Search for the cell housing the specified text and yield its [x, y] center coordinate. 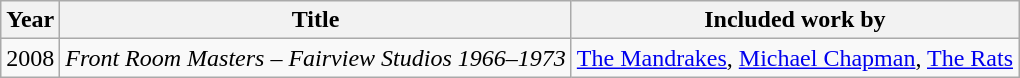
The Mandrakes, Michael Chapman, The Rats [794, 58]
Title [316, 20]
2008 [30, 58]
Front Room Masters – Fairview Studios 1966–1973 [316, 58]
Included work by [794, 20]
Year [30, 20]
